Output the (x, y) coordinate of the center of the cell containing the given text.  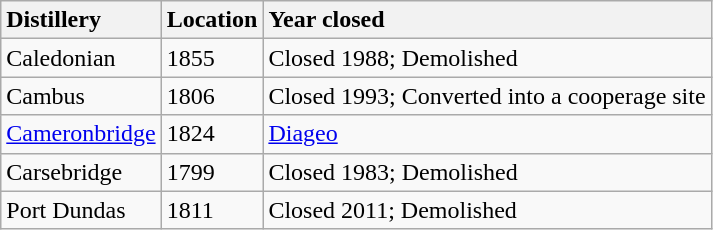
Diageo (487, 134)
1855 (212, 58)
Cameronbridge (81, 134)
Distillery (81, 20)
Caledonian (81, 58)
Location (212, 20)
1806 (212, 96)
Carsebridge (81, 172)
Cambus (81, 96)
Closed 1988; Demolished (487, 58)
1799 (212, 172)
1824 (212, 134)
1811 (212, 210)
Closed 2011; Demolished (487, 210)
Port Dundas (81, 210)
Year closed (487, 20)
Closed 1993; Converted into a cooperage site (487, 96)
Closed 1983; Demolished (487, 172)
